From the cell containing the given text, extract its center point as (x, y) coordinate. 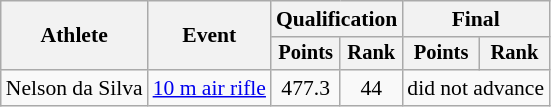
Nelson da Silva (74, 88)
477.3 (306, 88)
Event (210, 36)
Final (476, 19)
10 m air rifle (210, 88)
Athlete (74, 36)
did not advance (476, 88)
Qualification (336, 19)
44 (371, 88)
